Provide the (X, Y) coordinate of the cell's center where the given text is located.  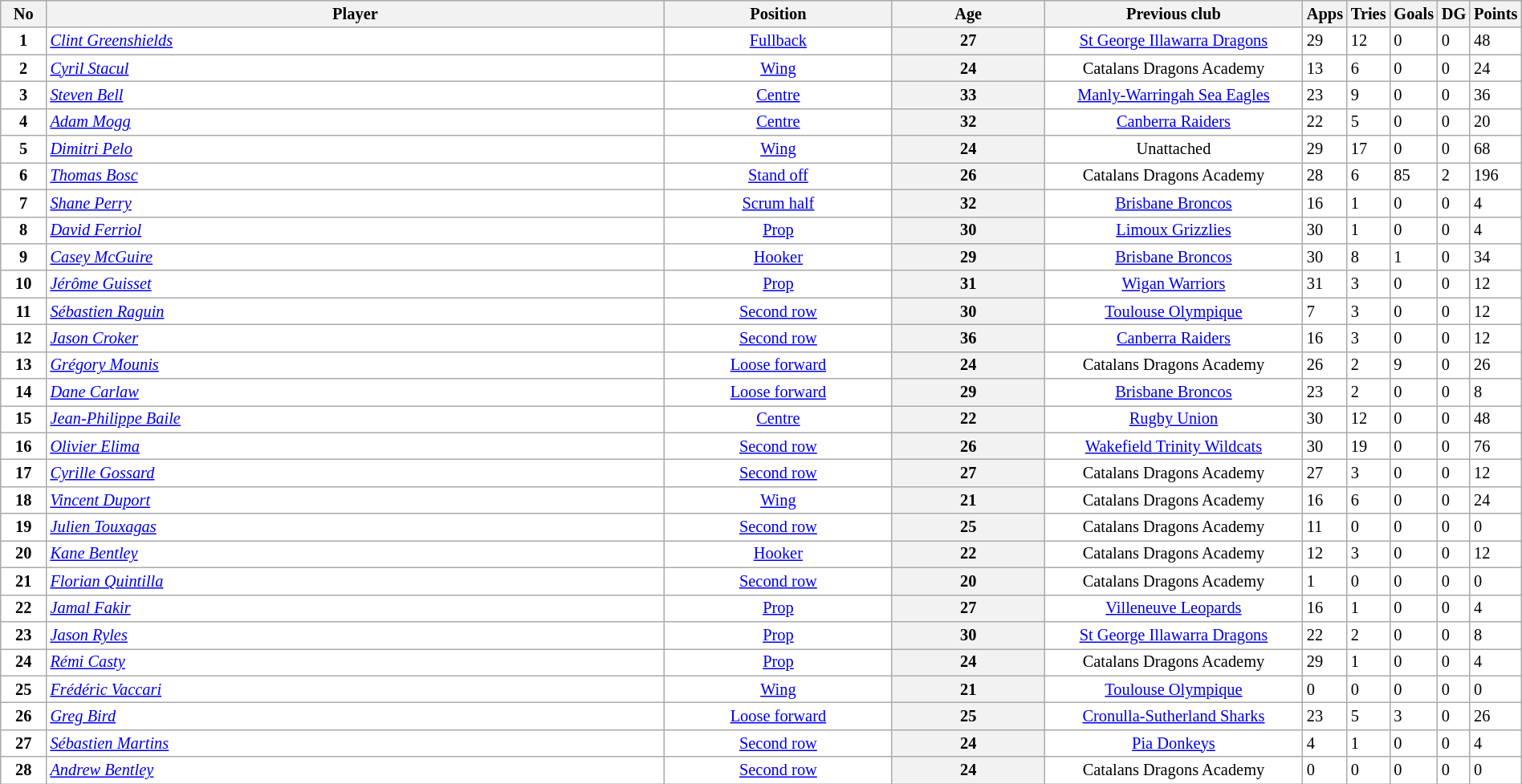
Points (1496, 14)
David Ferriol (356, 230)
Steven Bell (356, 95)
Jean-Philippe Baile (356, 419)
Goals (1414, 14)
Olivier Elima (356, 446)
Rugby Union (1174, 419)
18 (24, 500)
Dimitri Pelo (356, 149)
Sébastien Martins (356, 743)
76 (1496, 446)
Frédéric Vaccari (356, 689)
Position (778, 14)
DG (1454, 14)
Vincent Duport (356, 500)
Pia Donkeys (1174, 743)
Jamal Fakir (356, 608)
Jérôme Guisset (356, 284)
Greg Bird (356, 716)
Cyrille Gossard (356, 473)
33 (968, 95)
Florian Quintilla (356, 581)
Manly-Warringah Sea Eagles (1174, 95)
Dane Carlaw (356, 392)
Stand off (778, 176)
Andrew Bentley (356, 770)
Villeneuve Leopards (1174, 608)
Age (968, 14)
10 (24, 284)
Tries (1368, 14)
Jason Ryles (356, 635)
Previous club (1174, 14)
Julien Touxagas (356, 527)
Shane Perry (356, 203)
Thomas Bosc (356, 176)
Jason Croker (356, 338)
Clint Greenshields (356, 41)
14 (24, 392)
Player (356, 14)
68 (1496, 149)
Grégory Mounis (356, 365)
Wakefield Trinity Wildcats (1174, 446)
Fullback (778, 41)
Cyril Stacul (356, 68)
15 (24, 419)
Unattached (1174, 149)
Adam Mogg (356, 122)
196 (1496, 176)
34 (1496, 257)
Casey McGuire (356, 257)
Scrum half (778, 203)
Kane Bentley (356, 554)
Rémi Casty (356, 662)
Sébastien Raguin (356, 311)
Apps (1325, 14)
No (24, 14)
85 (1414, 176)
Wigan Warriors (1174, 284)
Limoux Grizzlies (1174, 230)
Cronulla-Sutherland Sharks (1174, 716)
